For the text-containing cell, return its midpoint in [X, Y] coordinate format. 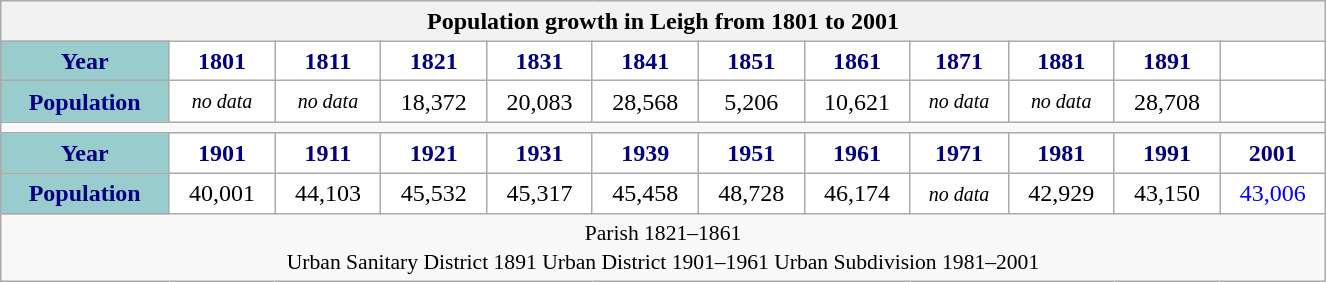
1971 [959, 153]
1911 [328, 153]
28,568 [645, 100]
1801 [222, 61]
1861 [857, 61]
43,150 [1167, 194]
1981 [1061, 153]
45,458 [645, 194]
45,317 [540, 194]
1901 [222, 153]
1831 [540, 61]
46,174 [857, 194]
2001 [1273, 153]
1931 [540, 153]
1871 [959, 61]
Population growth in Leigh from 1801 to 2001 [663, 21]
45,532 [434, 194]
28,708 [1167, 100]
1811 [328, 61]
43,006 [1273, 194]
48,728 [751, 194]
1841 [645, 61]
20,083 [540, 100]
40,001 [222, 194]
42,929 [1061, 194]
44,103 [328, 194]
1851 [751, 61]
5,206 [751, 100]
1939 [645, 153]
1921 [434, 153]
1951 [751, 153]
1891 [1167, 61]
10,621 [857, 100]
1881 [1061, 61]
1991 [1167, 153]
1961 [857, 153]
Parish 1821–1861 Urban Sanitary District 1891 Urban District 1901–1961 Urban Subdivision 1981–2001 [663, 248]
18,372 [434, 100]
1821 [434, 61]
